Locate the cell with the specified text and output its [X, Y] center coordinate. 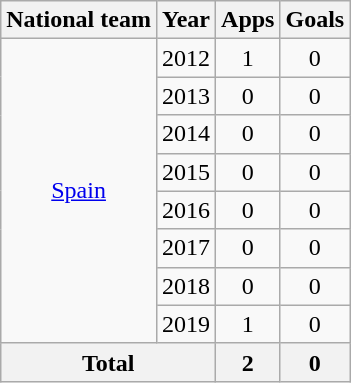
2014 [186, 134]
Total [108, 362]
Goals [315, 20]
2015 [186, 172]
2 [248, 362]
2016 [186, 210]
2019 [186, 324]
National team [79, 20]
2017 [186, 248]
Spain [79, 191]
2018 [186, 286]
Apps [248, 20]
2012 [186, 58]
Year [186, 20]
2013 [186, 96]
